Scan for the cell matching the given text and deliver its (x, y) coordinate at center. 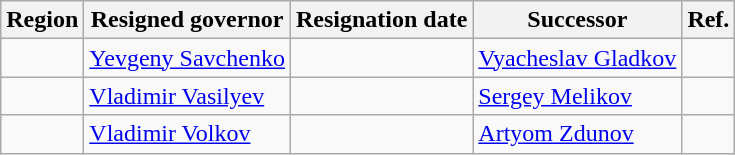
Artyom Zdunov (578, 134)
Resigned governor (188, 20)
Resignation date (381, 20)
Vyacheslav Gladkov (578, 58)
Sergey Melikov (578, 96)
Vladimir Vasilyev (188, 96)
Region (42, 20)
Vladimir Volkov (188, 134)
Yevgeny Savchenko (188, 58)
Successor (578, 20)
Ref. (708, 20)
